Extract the (X, Y) coordinate from the center of the cell holding the provided text.  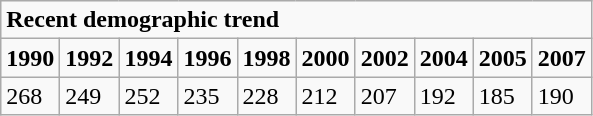
2004 (444, 58)
212 (326, 96)
2000 (326, 58)
1994 (148, 58)
2007 (562, 58)
2005 (502, 58)
249 (90, 96)
235 (208, 96)
268 (30, 96)
1998 (266, 58)
1992 (90, 58)
2002 (384, 58)
1996 (208, 58)
185 (502, 96)
192 (444, 96)
207 (384, 96)
228 (266, 96)
1990 (30, 58)
190 (562, 96)
252 (148, 96)
Recent demographic trend (296, 20)
